Return (x, y) of the center of cell containing provided text 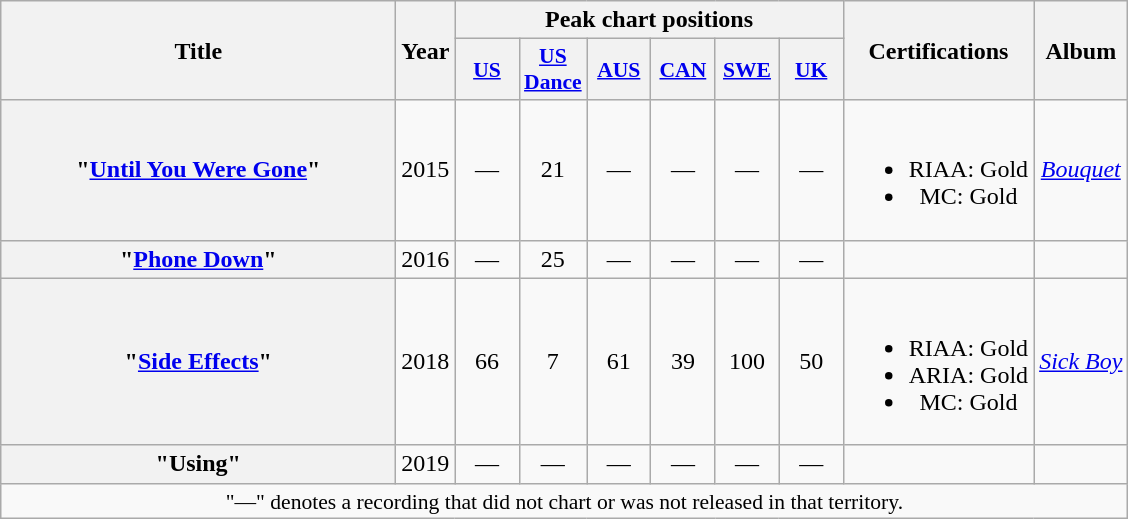
SWE (747, 70)
2019 (426, 464)
"—" denotes a recording that did not chart or was not released in that territory. (564, 501)
"Phone Down" (198, 259)
AUS (619, 70)
UK (811, 70)
25 (553, 259)
"Using" (198, 464)
US (487, 70)
Certifications (938, 50)
"Until You Were Gone" (198, 170)
CAN (683, 70)
61 (619, 362)
Year (426, 50)
66 (487, 362)
Title (198, 50)
Album (1081, 50)
39 (683, 362)
21 (553, 170)
2015 (426, 170)
2016 (426, 259)
2018 (426, 362)
Peak chart positions (649, 20)
"Side Effects" (198, 362)
50 (811, 362)
7 (553, 362)
100 (747, 362)
Bouquet (1081, 170)
RIAA: GoldMC: Gold (938, 170)
RIAA: GoldARIA: GoldMC: Gold (938, 362)
USDance (553, 70)
Sick Boy (1081, 362)
